Determine the [X, Y] coordinate at the center of the cell enclosing the given text.  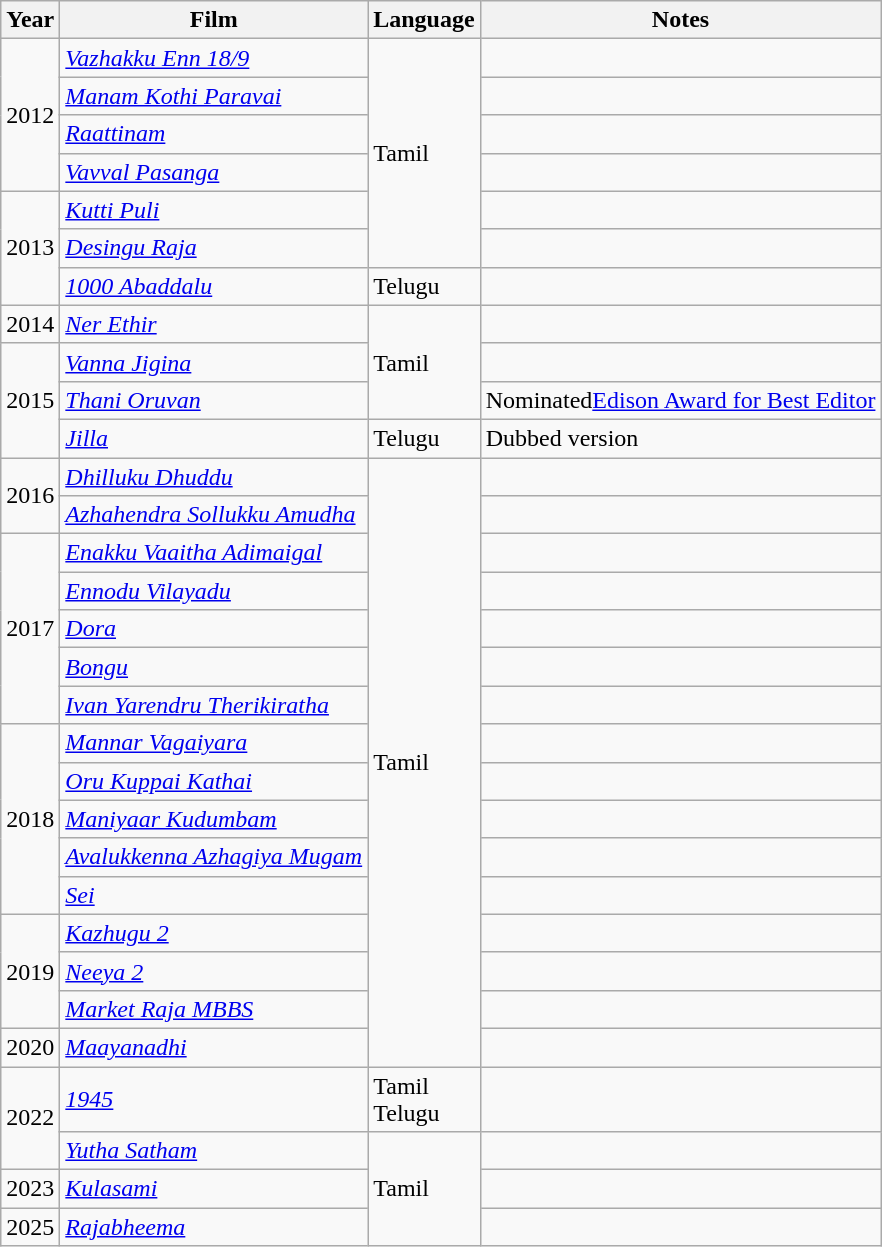
2012 [30, 115]
Sei [214, 895]
Kazhugu 2 [214, 933]
Vanna Jigina [214, 362]
Oru Kuppai Kathai [214, 781]
Mannar Vagaiyara [214, 743]
2019 [30, 971]
Thani Oruvan [214, 400]
Rajabheema [214, 1227]
NominatedEdison Award for Best Editor [680, 400]
Raattinam [214, 134]
Jilla [214, 438]
2018 [30, 819]
Dhilluku Dhuddu [214, 477]
2015 [30, 400]
2023 [30, 1189]
Desingu Raja [214, 248]
2022 [30, 1118]
Vavval Pasanga [214, 172]
Enakku Vaaitha Adimaigal [214, 553]
Ivan Yarendru Therikiratha [214, 705]
Maayanadhi [214, 1047]
Yutha Satham [214, 1151]
Language [424, 20]
Avalukkenna Azhagiya Mugam [214, 857]
Notes [680, 20]
2025 [30, 1227]
Market Raja MBBS [214, 1009]
Kulasami [214, 1189]
Bongu [214, 667]
1945 [214, 1098]
Ennodu Vilayadu [214, 591]
2020 [30, 1047]
Film [214, 20]
Azhahendra Sollukku Amudha [214, 515]
2013 [30, 248]
1000 Abaddalu [214, 286]
Dubbed version [680, 438]
2016 [30, 496]
Year [30, 20]
Ner Ethir [214, 324]
TamilTelugu [424, 1098]
2017 [30, 629]
Maniyaar Kudumbam [214, 819]
Manam Kothi Paravai [214, 96]
Dora [214, 629]
Neeya 2 [214, 971]
2014 [30, 324]
Kutti Puli [214, 210]
Vazhakku Enn 18/9 [214, 58]
